Pinpoint the cell where the given text exists, returning its [X, Y] midpoint coordinate. 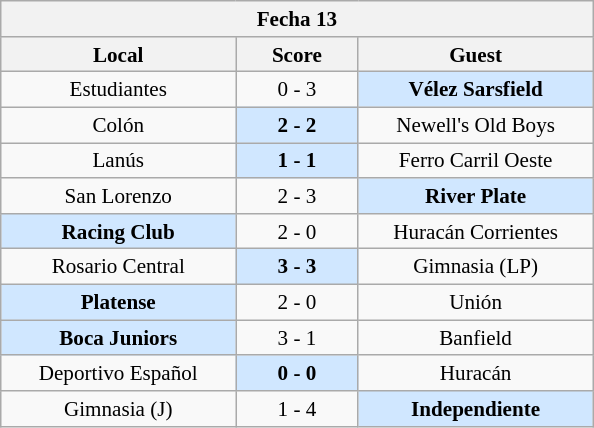
Colón [118, 124]
Gimnasia (J) [118, 408]
1 - 1 [297, 160]
Fecha 13 [297, 18]
Huracán [476, 372]
San Lorenzo [118, 196]
Ferro Carril Oeste [476, 160]
Local [118, 54]
2 - 3 [297, 196]
Gimnasia (LP) [476, 266]
River Plate [476, 196]
Vélez Sarsfield [476, 90]
0 - 0 [297, 372]
Independiente [476, 408]
Estudiantes [118, 90]
3 - 1 [297, 338]
Score [297, 54]
Lanús [118, 160]
Deportivo Español [118, 372]
0 - 3 [297, 90]
Platense [118, 302]
2 - 2 [297, 124]
Huracán Corrientes [476, 230]
Racing Club [118, 230]
1 - 4 [297, 408]
Banfield [476, 338]
Newell's Old Boys [476, 124]
Rosario Central [118, 266]
Guest [476, 54]
3 - 3 [297, 266]
Boca Juniors [118, 338]
Unión [476, 302]
